Identify which cell holds the provided text, then report its [X, Y] central coordinate. 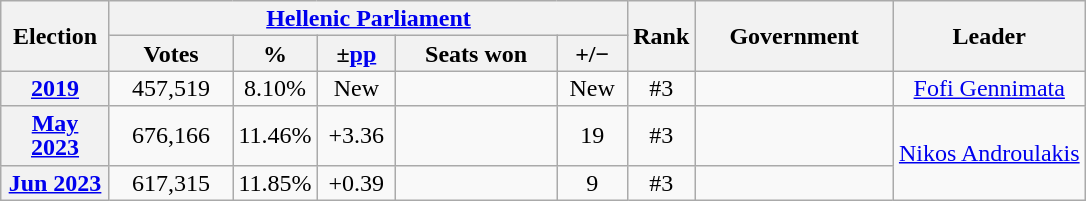
457,519 [171, 88]
Rank [662, 36]
19 [592, 136]
676,166 [171, 136]
Jun 2023 [56, 182]
Nikos Androulakis [989, 153]
11.85% [275, 182]
Election [56, 36]
% [275, 54]
Government [794, 36]
Seats won [476, 54]
8.10% [275, 88]
Leader [989, 36]
11.46% [275, 136]
May 2023 [56, 136]
2019 [56, 88]
Fofi Gennimata [989, 88]
9 [592, 182]
Votes [171, 54]
+0.39 [356, 182]
617,315 [171, 182]
+/− [592, 54]
+3.36 [356, 136]
±pp [356, 54]
Hellenic Parliament [368, 18]
